Return the [X, Y] coordinate for the center point of the cell that contains the specified text.  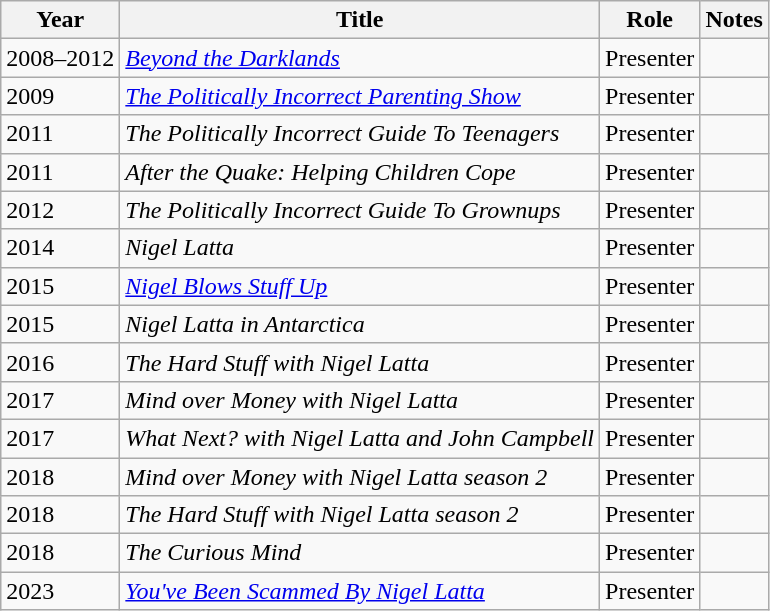
What Next? with Nigel Latta and John Campbell [360, 438]
Mind over Money with Nigel Latta [360, 400]
Mind over Money with Nigel Latta season 2 [360, 477]
Nigel Blows Stuff Up [360, 286]
2009 [60, 96]
You've Been Scammed By Nigel Latta [360, 591]
2014 [60, 248]
The Hard Stuff with Nigel Latta season 2 [360, 515]
Title [360, 20]
The Curious Mind [360, 553]
Beyond the Darklands [360, 58]
2008–2012 [60, 58]
The Hard Stuff with Nigel Latta [360, 362]
Year [60, 20]
2012 [60, 210]
Nigel Latta [360, 248]
Role [650, 20]
The Politically Incorrect Guide To Grownups [360, 210]
Nigel Latta in Antarctica [360, 324]
Notes [734, 20]
The Politically Incorrect Parenting Show [360, 96]
2023 [60, 591]
After the Quake: Helping Children Cope [360, 172]
The Politically Incorrect Guide To Teenagers [360, 134]
2016 [60, 362]
